Return the (x, y) coordinate for the center point of the cell that contains the specified text.  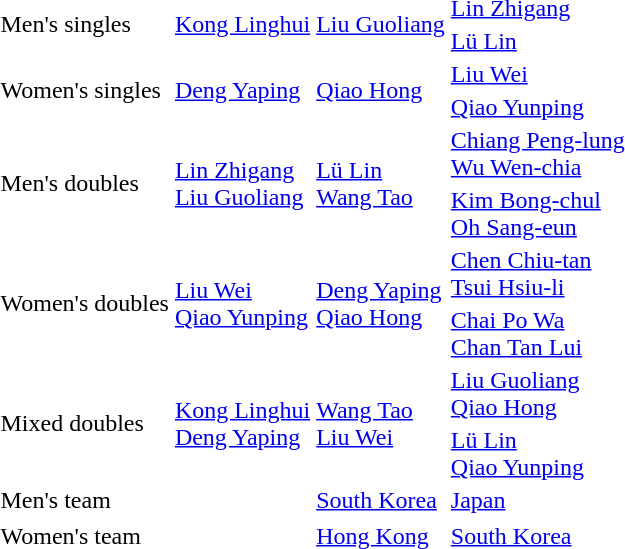
Lü Lin Wang Tao (381, 184)
Wang Tao Liu Wei (381, 424)
Qiao Hong (381, 90)
Deng Yaping Qiao Hong (381, 304)
South Korea (381, 500)
Liu Wei Qiao Yunping (242, 304)
Lin Zhigang Liu Guoliang (242, 184)
Deng Yaping (242, 90)
Kong Linghui Deng Yaping (242, 424)
